Capture the cell that displays the provided text and extract its [X, Y] central coordinate. 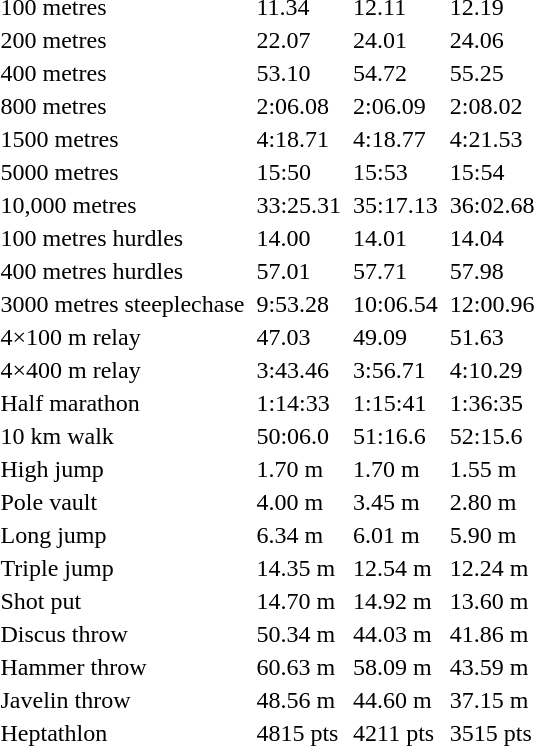
14.92 m [396, 601]
6.01 m [396, 535]
49.09 [396, 337]
3:43.46 [299, 370]
2:06.08 [299, 106]
14.00 [299, 238]
4.00 m [299, 502]
15:53 [396, 172]
14.01 [396, 238]
48.56 m [299, 700]
10:06.54 [396, 304]
33:25.31 [299, 205]
3:56.71 [396, 370]
22.07 [299, 40]
57.01 [299, 271]
1:14:33 [299, 403]
24.01 [396, 40]
2:06.09 [396, 106]
3.45 m [396, 502]
54.72 [396, 73]
58.09 m [396, 667]
35:17.13 [396, 205]
12.54 m [396, 568]
57.71 [396, 271]
50:06.0 [299, 436]
1:15:41 [396, 403]
6.34 m [299, 535]
4:18.77 [396, 139]
14.35 m [299, 568]
60.63 m [299, 667]
50.34 m [299, 634]
9:53.28 [299, 304]
44.60 m [396, 700]
53.10 [299, 73]
15:50 [299, 172]
14.70 m [299, 601]
44.03 m [396, 634]
4:18.71 [299, 139]
47.03 [299, 337]
51:16.6 [396, 436]
